Provide the [x, y] coordinate of the cell's center where the given text is located.  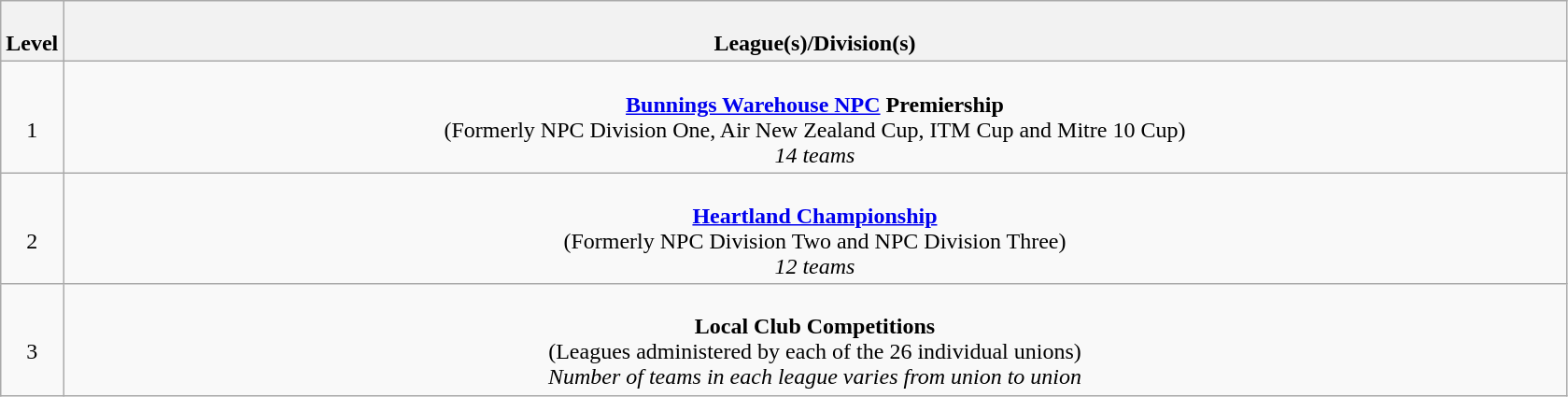
Local Club Competitions (Leagues administered by each of the 26 individual unions) Number of teams in each league varies from union to union [814, 340]
League(s)/Division(s) [814, 32]
2 [32, 228]
Bunnings Warehouse NPC Premiership (Formerly NPC Division One, Air New Zealand Cup, ITM Cup and Mitre 10 Cup) 14 teams [814, 118]
Heartland Championship (Formerly NPC Division Two and NPC Division Three) 12 teams [814, 228]
Level [32, 32]
3 [32, 340]
1 [32, 118]
